Provide the (X, Y) coordinate of the cell's center where the given text is located.  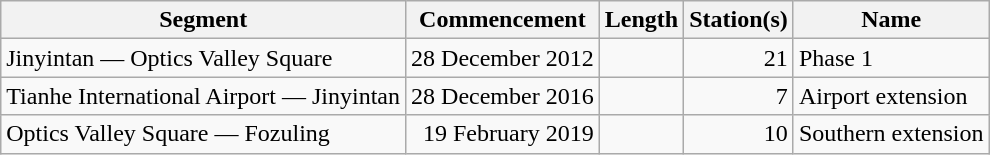
Tianhe International Airport — Jinyintan (204, 96)
Airport extension (891, 96)
Segment (204, 20)
Phase 1 (891, 58)
Length (641, 20)
Commencement (503, 20)
Name (891, 20)
Jinyintan — Optics Valley Square (204, 58)
Station(s) (739, 20)
10 (739, 134)
19 February 2019 (503, 134)
28 December 2016 (503, 96)
7 (739, 96)
Optics Valley Square — Fozuling (204, 134)
21 (739, 58)
Southern extension (891, 134)
28 December 2012 (503, 58)
